From the cell containing the given text, extract its center point as (x, y) coordinate. 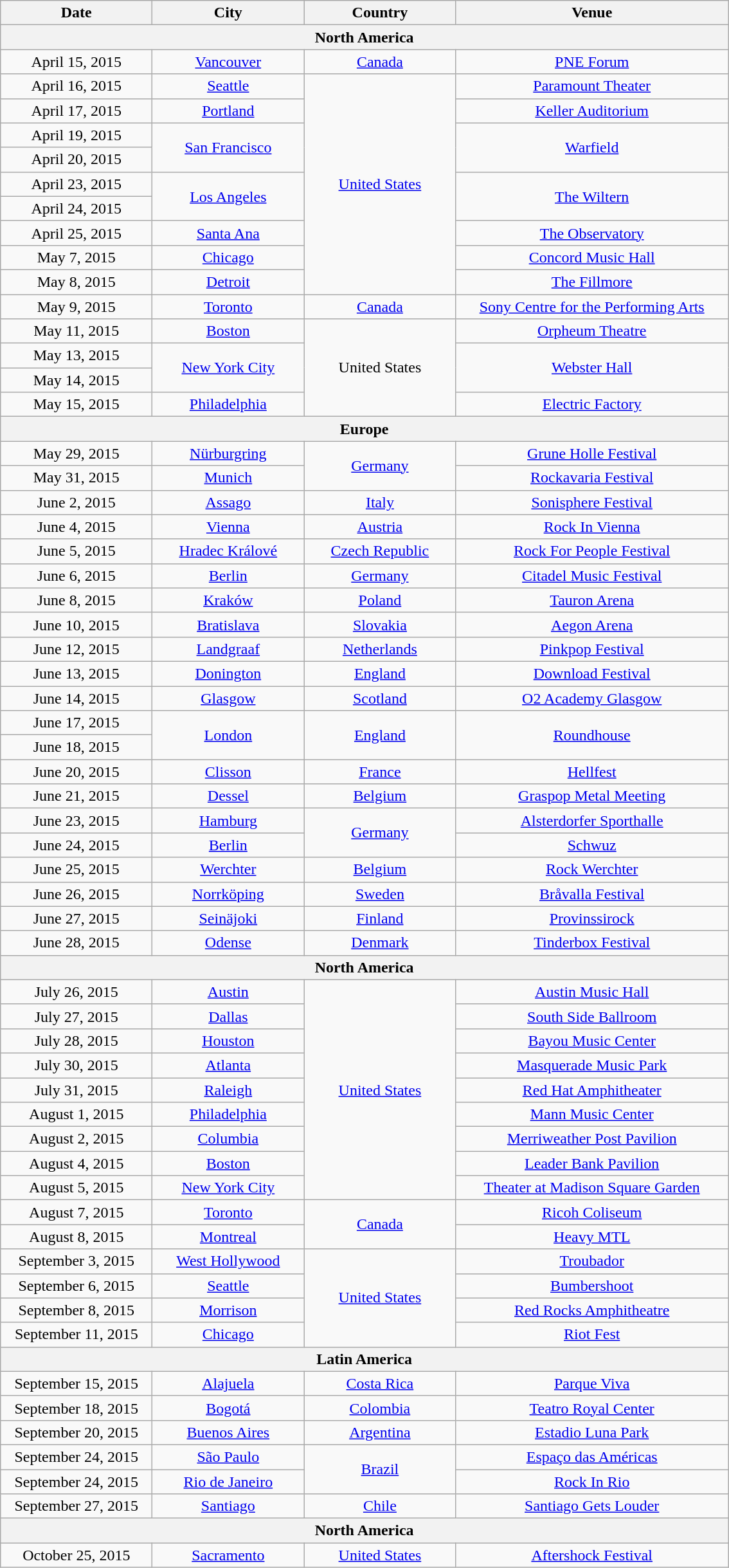
September 27, 2015 (76, 1506)
September 15, 2015 (76, 1383)
Santa Ana (228, 233)
Costa Rica (380, 1383)
Alsterdorfer Sporthalle (592, 821)
Bratislava (228, 624)
Grune Holle Festival (592, 453)
Rock For People Festival (592, 551)
Glasgow (228, 698)
Raleigh (228, 1090)
City (228, 13)
Rock In Rio (592, 1481)
June 4, 2015 (76, 527)
Rock Werchter (592, 870)
Sonisphere Festival (592, 502)
June 13, 2015 (76, 673)
September 3, 2015 (76, 1261)
June 26, 2015 (76, 894)
September 8, 2015 (76, 1310)
Santiago Gets Louder (592, 1506)
August 4, 2015 (76, 1163)
June 28, 2015 (76, 943)
Orpheum Theatre (592, 331)
Bogotá (228, 1408)
Alajuela (228, 1383)
June 23, 2015 (76, 821)
Montreal (228, 1237)
The Fillmore (592, 282)
June 20, 2015 (76, 772)
July 28, 2015 (76, 1041)
Werchter (228, 870)
France (380, 772)
May 31, 2015 (76, 478)
June 17, 2015 (76, 723)
Tauron Arena (592, 600)
April 16, 2015 (76, 86)
Columbia (228, 1139)
South Side Ballroom (592, 1016)
Munich (228, 478)
Argentina (380, 1432)
June 18, 2015 (76, 747)
Download Festival (592, 673)
Houston (228, 1041)
Bråvalla Festival (592, 894)
June 27, 2015 (76, 918)
Bumbershoot (592, 1286)
June 2, 2015 (76, 502)
Donington (228, 673)
May 13, 2015 (76, 356)
Assago (228, 502)
Roundhouse (592, 735)
Heavy MTL (592, 1237)
June 12, 2015 (76, 649)
Sweden (380, 894)
Clisson (228, 772)
August 8, 2015 (76, 1237)
Tinderbox Festival (592, 943)
PNE Forum (592, 62)
Chile (380, 1506)
São Paulo (228, 1457)
Austria (380, 527)
Los Angeles (228, 196)
Europe (364, 429)
July 30, 2015 (76, 1065)
Estadio Luna Park (592, 1432)
Poland (380, 600)
Mann Music Center (592, 1115)
Red Hat Amphitheater (592, 1090)
Electric Factory (592, 405)
Rockavaria Festival (592, 478)
August 1, 2015 (76, 1115)
Webster Hall (592, 368)
Austin Music Hall (592, 992)
August 2, 2015 (76, 1139)
Aegon Arena (592, 624)
Italy (380, 502)
May 11, 2015 (76, 331)
September 20, 2015 (76, 1432)
Slovakia (380, 624)
May 14, 2015 (76, 380)
June 5, 2015 (76, 551)
Hamburg (228, 821)
Provinssirock (592, 918)
Nürburgring (228, 453)
May 29, 2015 (76, 453)
Sacramento (228, 1555)
Austin (228, 992)
Santiago (228, 1506)
San Francisco (228, 147)
Aftershock Festival (592, 1555)
Date (76, 13)
Dessel (228, 796)
September 6, 2015 (76, 1286)
Vancouver (228, 62)
Troubador (592, 1261)
Concord Music Hall (592, 257)
May 9, 2015 (76, 307)
April 17, 2015 (76, 111)
O2 Academy Glasgow (592, 698)
Odense (228, 943)
August 5, 2015 (76, 1188)
April 20, 2015 (76, 160)
Teatro Royal Center (592, 1408)
June 8, 2015 (76, 600)
Czech Republic (380, 551)
Denmark (380, 943)
Latin America (364, 1359)
July 31, 2015 (76, 1090)
Leader Bank Pavilion (592, 1163)
Bayou Music Center (592, 1041)
Seinäjoki (228, 918)
May 8, 2015 (76, 282)
June 14, 2015 (76, 698)
Keller Auditorium (592, 111)
Brazil (380, 1469)
May 7, 2015 (76, 257)
Pinkpop Festival (592, 649)
July 26, 2015 (76, 992)
Riot Fest (592, 1335)
Merriweather Post Pavilion (592, 1139)
Citadel Music Festival (592, 576)
May 15, 2015 (76, 405)
Espaço das Américas (592, 1457)
September 18, 2015 (76, 1408)
Hradec Králové (228, 551)
Morrison (228, 1310)
April 24, 2015 (76, 208)
August 7, 2015 (76, 1212)
June 25, 2015 (76, 870)
Schwuz (592, 845)
Hellfest (592, 772)
July 27, 2015 (76, 1016)
Theater at Madison Square Garden (592, 1188)
Netherlands (380, 649)
Country (380, 13)
Ricoh Coliseum (592, 1212)
West Hollywood (228, 1261)
Sony Centre for the Performing Arts (592, 307)
Colombia (380, 1408)
Venue (592, 13)
Warfield (592, 147)
Parque Viva (592, 1383)
April 15, 2015 (76, 62)
Red Rocks Amphitheatre (592, 1310)
Portland (228, 111)
Finland (380, 918)
Norrköping (228, 894)
Kraków (228, 600)
Buenos Aires (228, 1432)
Atlanta (228, 1065)
Paramount Theater (592, 86)
Masquerade Music Park (592, 1065)
Landgraaf (228, 649)
September 11, 2015 (76, 1335)
April 25, 2015 (76, 233)
Detroit (228, 282)
Rock In Vienna (592, 527)
The Wiltern (592, 196)
June 21, 2015 (76, 796)
Scotland (380, 698)
June 6, 2015 (76, 576)
October 25, 2015 (76, 1555)
April 23, 2015 (76, 184)
June 10, 2015 (76, 624)
Rio de Janeiro (228, 1481)
The Observatory (592, 233)
Dallas (228, 1016)
June 24, 2015 (76, 845)
April 19, 2015 (76, 135)
London (228, 735)
Graspop Metal Meeting (592, 796)
Vienna (228, 527)
